From the cell containing the given text, extract its center point as (x, y) coordinate. 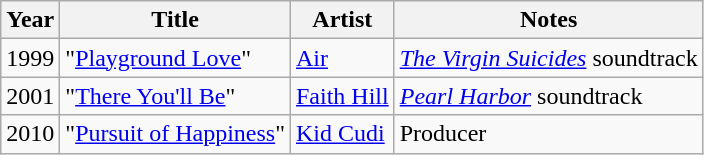
2010 (30, 134)
"Playground Love" (176, 58)
"There You'll Be" (176, 96)
Faith Hill (342, 96)
Artist (342, 20)
Notes (548, 20)
Kid Cudi (342, 134)
Year (30, 20)
"Pursuit of Happiness" (176, 134)
Title (176, 20)
Pearl Harbor soundtrack (548, 96)
2001 (30, 96)
Producer (548, 134)
1999 (30, 58)
Air (342, 58)
The Virgin Suicides soundtrack (548, 58)
